From the cell containing the given text, extract its center point as [X, Y] coordinate. 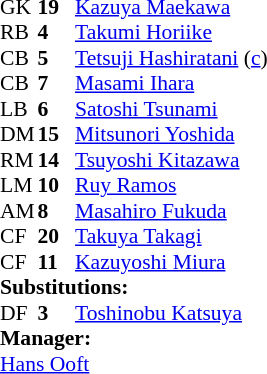
LB [19, 109]
DF [19, 313]
7 [57, 83]
11 [57, 262]
DM [19, 135]
14 [57, 160]
4 [57, 33]
20 [57, 237]
LM [19, 185]
5 [57, 58]
AM [19, 211]
6 [57, 109]
3 [57, 313]
15 [57, 135]
RB [19, 33]
8 [57, 211]
RM [19, 160]
10 [57, 185]
